For the text-containing cell, return its midpoint in (x, y) coordinate format. 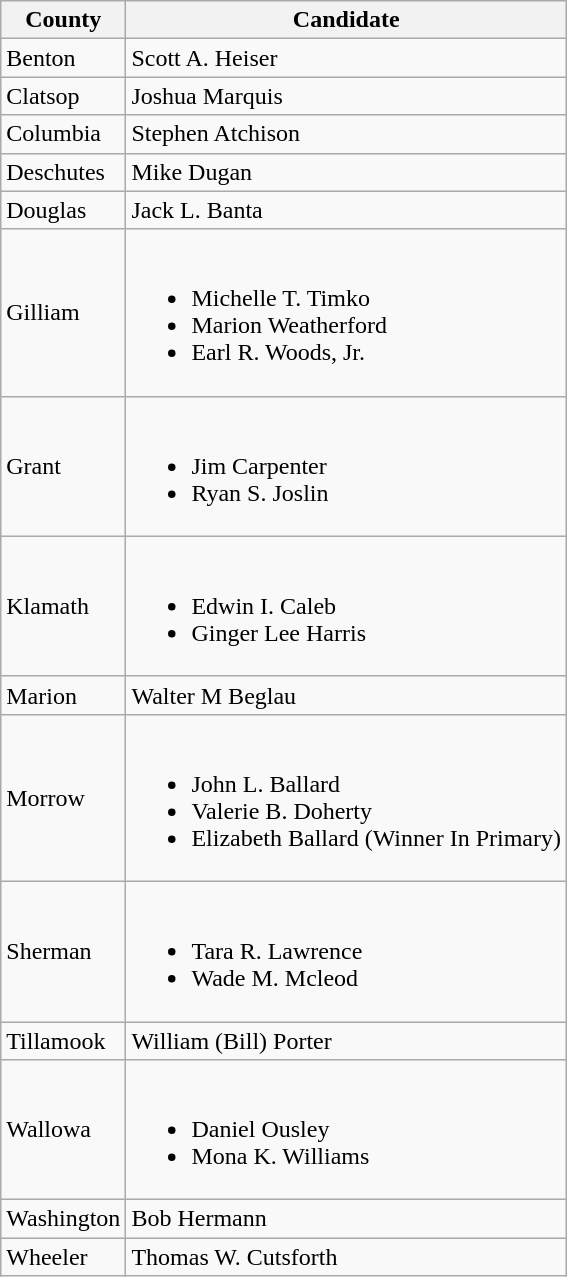
Walter M Beglau (346, 695)
Mike Dugan (346, 172)
Candidate (346, 20)
Morrow (64, 798)
Bob Hermann (346, 1219)
Douglas (64, 210)
Deschutes (64, 172)
Joshua Marquis (346, 96)
Tillamook (64, 1041)
Gilliam (64, 312)
Marion (64, 695)
Klamath (64, 606)
Stephen Atchison (346, 134)
Benton (64, 58)
Michelle T. TimkoMarion WeatherfordEarl R. Woods, Jr. (346, 312)
Jack L. Banta (346, 210)
Scott A. Heiser (346, 58)
William (Bill) Porter (346, 1041)
Columbia (64, 134)
Washington (64, 1219)
John L. BallardValerie B. DohertyElizabeth Ballard (Winner In Primary) (346, 798)
Jim CarpenterRyan S. Joslin (346, 466)
Sherman (64, 951)
Edwin I. CalebGinger Lee Harris (346, 606)
Wheeler (64, 1257)
Clatsop (64, 96)
Thomas W. Cutsforth (346, 1257)
Tara R. LawrenceWade M. Mcleod (346, 951)
Daniel OusleyMona K. Williams (346, 1130)
Grant (64, 466)
County (64, 20)
Wallowa (64, 1130)
